Provide the [x, y] coordinate of the cell's center where the given text is located.  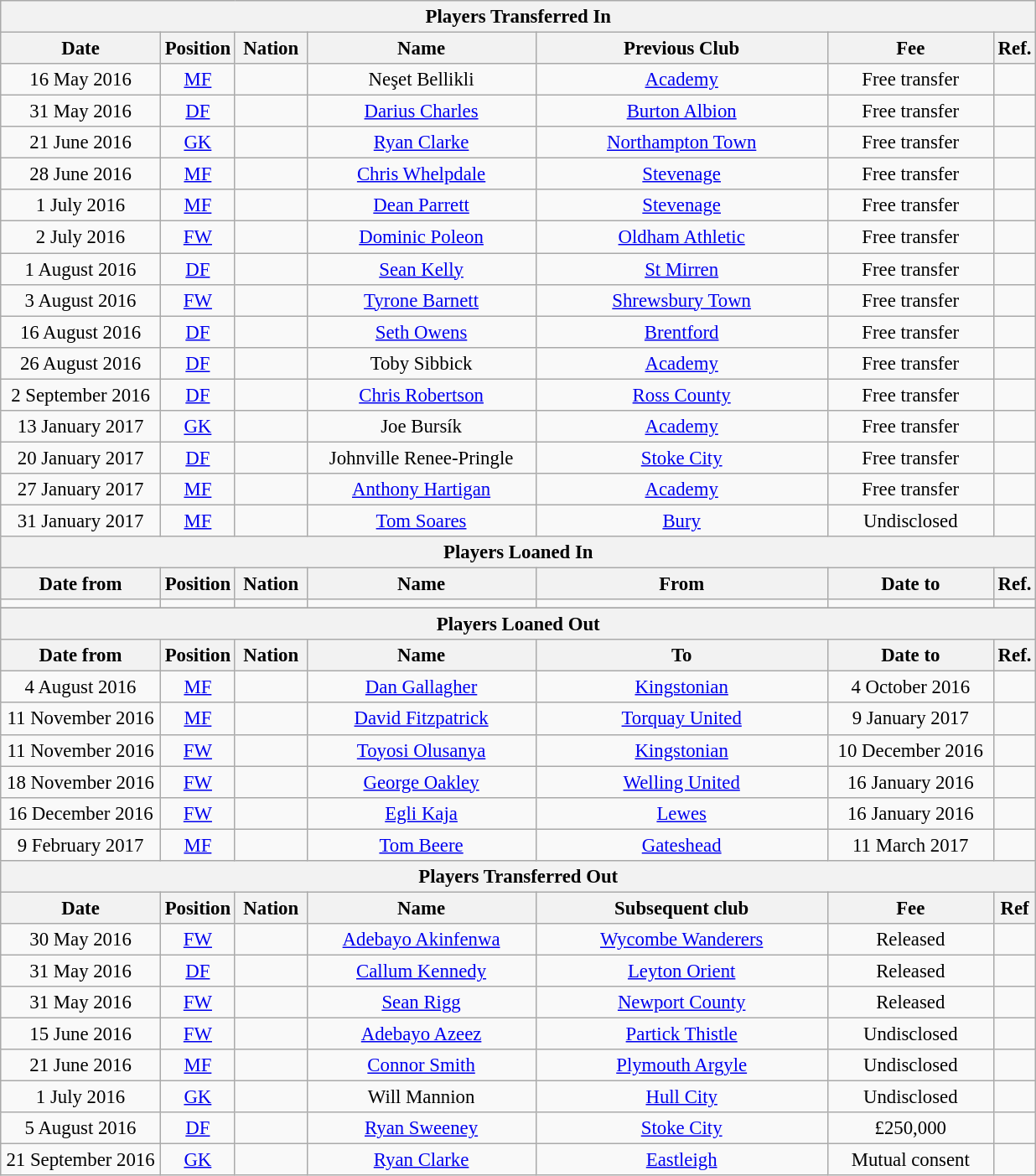
Brentford [681, 332]
4 August 2016 [80, 687]
15 June 2016 [80, 1034]
Hull City [681, 1097]
Previous Club [681, 49]
9 January 2017 [910, 719]
Johnville Renee-Pringle [421, 458]
Bury [681, 521]
1 August 2016 [80, 269]
13 January 2017 [80, 427]
£250,000 [910, 1128]
Neşet Bellikli [421, 80]
Newport County [681, 1002]
Adebayo Akinfenwa [421, 940]
Darius Charles [421, 111]
Ross County [681, 395]
Sean Kelly [421, 269]
16 May 2016 [80, 80]
3 August 2016 [80, 300]
31 January 2017 [80, 521]
Dean Parrett [421, 205]
Egli Kaja [421, 813]
Burton Albion [681, 111]
Wycombe Wanderers [681, 940]
Gateshead [681, 845]
Dominic Poleon [421, 237]
Players Transferred Out [518, 877]
16 August 2016 [80, 332]
David Fitzpatrick [421, 719]
From [681, 584]
Shrewsbury Town [681, 300]
Partick Thistle [681, 1034]
27 January 2017 [80, 490]
Tom Soares [421, 521]
Players Transferred In [518, 17]
Tom Beere [421, 845]
26 August 2016 [80, 363]
Players Loaned In [518, 552]
Lewes [681, 813]
Leyton Orient [681, 971]
Callum Kennedy [421, 971]
2 September 2016 [80, 395]
St Mirren [681, 269]
Seth Owens [421, 332]
11 March 2017 [910, 845]
Toyosi Olusanya [421, 750]
Tyrone Barnett [421, 300]
28 June 2016 [80, 174]
Anthony Hartigan [421, 490]
Joe Bursík [421, 427]
George Oakley [421, 782]
Subsequent club [681, 908]
30 May 2016 [80, 940]
Sean Rigg [421, 1002]
Eastleigh [681, 1160]
Ref [1014, 908]
Plymouth Argyle [681, 1065]
18 November 2016 [80, 782]
21 September 2016 [80, 1160]
Ryan Sweeney [421, 1128]
Toby Sibbick [421, 363]
2 July 2016 [80, 237]
Chris Robertson [421, 395]
16 December 2016 [80, 813]
4 October 2016 [910, 687]
Mutual consent [910, 1160]
Welling United [681, 782]
Connor Smith [421, 1065]
5 August 2016 [80, 1128]
Dan Gallagher [421, 687]
9 February 2017 [80, 845]
Players Loaned Out [518, 624]
Oldham Athletic [681, 237]
Adebayo Azeez [421, 1034]
To [681, 655]
Torquay United [681, 719]
10 December 2016 [910, 750]
20 January 2017 [80, 458]
Will Mannion [421, 1097]
Chris Whelpdale [421, 174]
Northampton Town [681, 142]
